Determine the [x, y] coordinate at the center of the cell enclosing the given text.  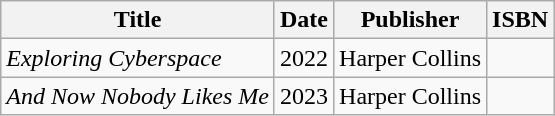
Publisher [410, 20]
Exploring Cyberspace [138, 58]
Title [138, 20]
2023 [304, 96]
And Now Nobody Likes Me [138, 96]
ISBN [520, 20]
Date [304, 20]
2022 [304, 58]
